Pinpoint the cell where the given text exists, returning its (x, y) midpoint coordinate. 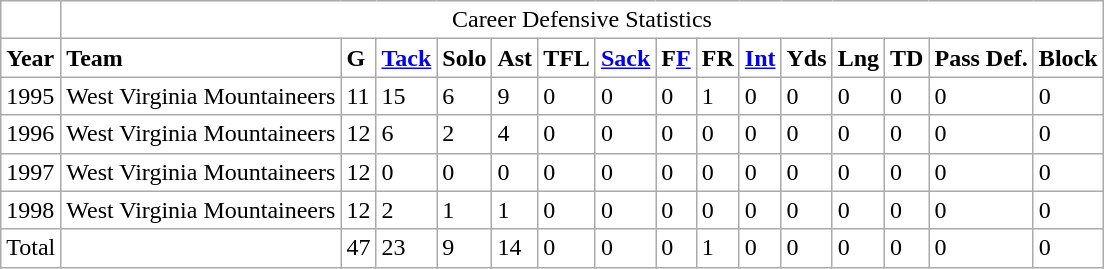
Sack (625, 58)
1996 (31, 134)
FR (718, 58)
Total (31, 248)
Block (1068, 58)
1998 (31, 210)
1995 (31, 96)
4 (515, 134)
G (358, 58)
14 (515, 248)
Yds (806, 58)
Team (201, 58)
TD (907, 58)
23 (406, 248)
TFL (567, 58)
1997 (31, 172)
Career Defensive Statistics (582, 20)
FF (676, 58)
Solo (464, 58)
47 (358, 248)
11 (358, 96)
Int (760, 58)
Ast (515, 58)
15 (406, 96)
Year (31, 58)
Tack (406, 58)
Pass Def. (981, 58)
Lng (858, 58)
